Find where the given text appears and provide that cell's center as (X, Y) coordinate. 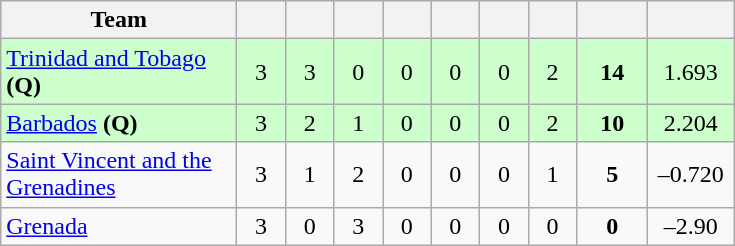
Grenada (119, 226)
14 (612, 72)
Barbados (Q) (119, 123)
5 (612, 174)
Team (119, 20)
10 (612, 123)
–0.720 (691, 174)
–2.90 (691, 226)
2.204 (691, 123)
Trinidad and Tobago (Q) (119, 72)
1.693 (691, 72)
Saint Vincent and the Grenadines (119, 174)
